Find where the given text appears and provide that cell's center as [x, y] coordinate. 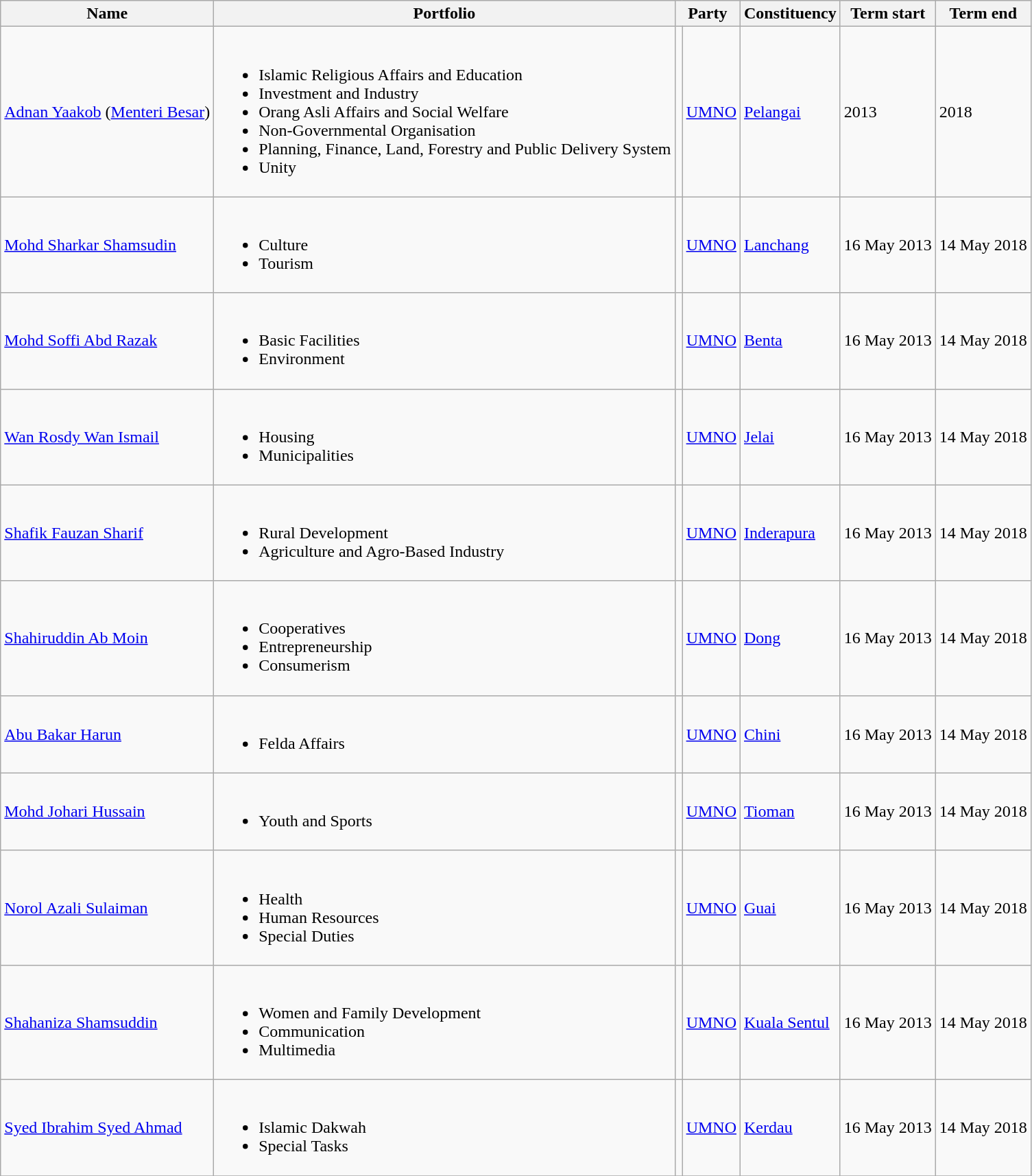
Kerdau [791, 1127]
Mohd Soffi Abd Razak [107, 341]
Term end [983, 14]
HousingMunicipalities [444, 437]
Term start [887, 14]
HealthHuman ResourcesSpecial Duties [444, 908]
Party [708, 14]
Mohd Sharkar Shamsudin [107, 245]
Dong [791, 638]
Felda Affairs [444, 734]
Jelai [791, 437]
Benta [791, 341]
Syed Ibrahim Syed Ahmad [107, 1127]
Chini [791, 734]
Guai [791, 908]
Norol Azali Sulaiman [107, 908]
CooperativesEntrepreneurshipConsumerism [444, 638]
CultureTourism [444, 245]
Adnan Yaakob (Menteri Besar) [107, 112]
Name [107, 14]
2013 [887, 112]
Basic FacilitiesEnvironment [444, 341]
Inderapura [791, 533]
Wan Rosdy Wan Ismail [107, 437]
Pelangai [791, 112]
Lanchang [791, 245]
2018 [983, 112]
Shahiruddin Ab Moin [107, 638]
Mohd Johari Hussain [107, 812]
Abu Bakar Harun [107, 734]
Shafik Fauzan Sharif [107, 533]
Tioman [791, 812]
Portfolio [444, 14]
Youth and Sports [444, 812]
Kuala Sentul [791, 1022]
Islamic DakwahSpecial Tasks [444, 1127]
Constituency [791, 14]
Rural DevelopmentAgriculture and Agro-Based Industry [444, 533]
Shahaniza Shamsuddin [107, 1022]
Women and Family DevelopmentCommunicationMultimedia [444, 1022]
